Determine the [X, Y] coordinate at the center of the cell enclosing the given text.  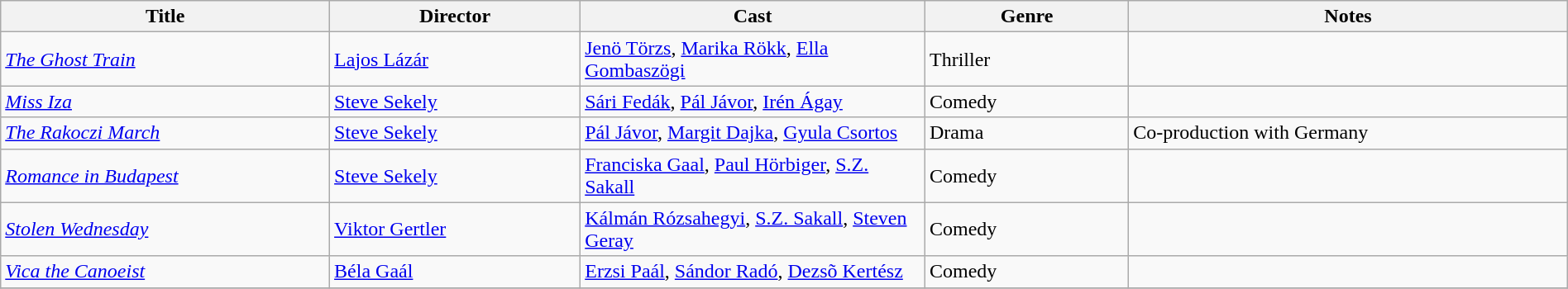
Co-production with Germany [1348, 133]
Cast [753, 17]
The Rakoczi March [165, 133]
The Ghost Train [165, 59]
Director [455, 17]
Vica the Canoeist [165, 272]
Erzsi Paál, Sándor Radó, Dezsõ Kertész [753, 272]
Romance in Budapest [165, 175]
Stolen Wednesday [165, 230]
Title [165, 17]
Kálmán Rózsahegyi, S.Z. Sakall, Steven Geray [753, 230]
Franciska Gaal, Paul Hörbiger, S.Z. Sakall [753, 175]
Pál Jávor, Margit Dajka, Gyula Csortos [753, 133]
Lajos Lázár [455, 59]
Genre [1026, 17]
Sári Fedák, Pál Jávor, Irén Ágay [753, 102]
Thriller [1026, 59]
Jenö Törzs, Marika Rökk, Ella Gombaszögi [753, 59]
Notes [1348, 17]
Drama [1026, 133]
Viktor Gertler [455, 230]
Miss Iza [165, 102]
Béla Gaál [455, 272]
